For the text-containing cell, return its midpoint in (X, Y) coordinate format. 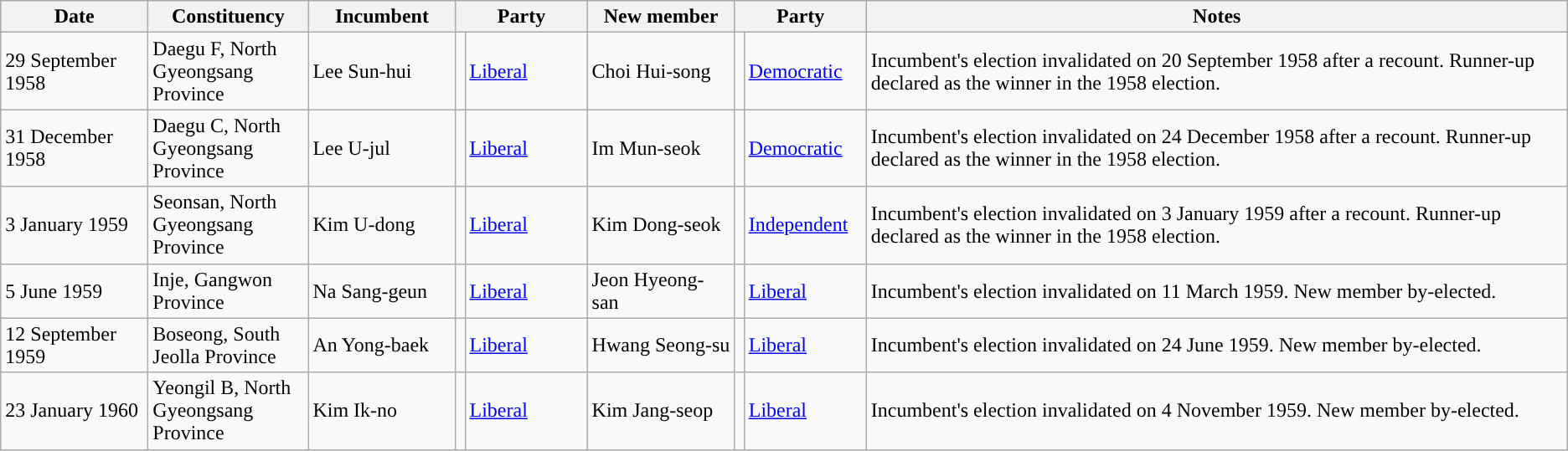
Notes (1216, 17)
Incumbent's election invalidated on 4 November 1959. New member by-elected. (1216, 411)
Na Sang-geun (382, 291)
Kim Dong-seok (661, 225)
Kim U-dong (382, 225)
Im Mun-seok (661, 148)
Kim Ik-no (382, 411)
3 January 1959 (75, 225)
Yeongil B, North Gyeongsang Province (228, 411)
Choi Hui-song (661, 71)
Hwang Seong-su (661, 345)
Incumbent's election invalidated on 20 September 1958 after a recount. Runner-up declared as the winner in the 1958 election. (1216, 71)
Seonsan, North Gyeongsang Province (228, 225)
Lee U-jul (382, 148)
Incumbent's election invalidated on 24 December 1958 after a recount. Runner-up declared as the winner in the 1958 election. (1216, 148)
Jeon Hyeong-san (661, 291)
An Yong-baek (382, 345)
Incumbent's election invalidated on 3 January 1959 after a recount. Runner-up declared as the winner in the 1958 election. (1216, 225)
Daegu C, North Gyeongsang Province (228, 148)
Kim Jang-seop (661, 411)
Lee Sun-hui (382, 71)
23 January 1960 (75, 411)
31 December 1958 (75, 148)
Boseong, South Jeolla Province (228, 345)
Independent (805, 225)
12 September 1959 (75, 345)
Date (75, 17)
Incumbent (382, 17)
Daegu F, North Gyeongsang Province (228, 71)
Incumbent's election invalidated on 11 March 1959. New member by-elected. (1216, 291)
New member (661, 17)
Inje, Gangwon Province (228, 291)
5 June 1959 (75, 291)
Constituency (228, 17)
29 September 1958 (75, 71)
Incumbent's election invalidated on 24 June 1959. New member by-elected. (1216, 345)
